Find where the given text appears and provide that cell's center as [x, y] coordinate. 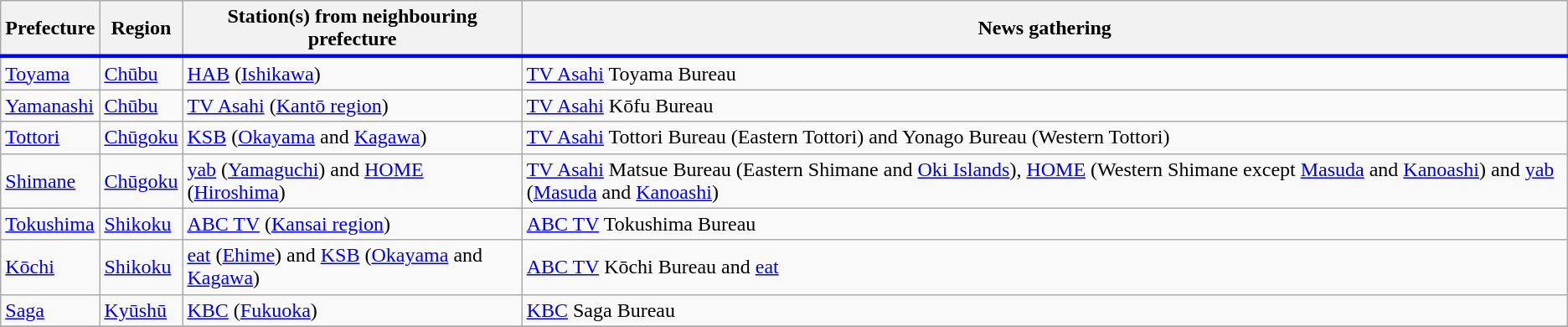
KBC (Fukuoka) [352, 310]
TV Asahi Kōfu Bureau [1044, 106]
Kyūshū [141, 310]
Region [141, 29]
TV Asahi Matsue Bureau (Eastern Shimane and Oki Islands), HOME (Western Shimane except Masuda and Kanoashi) and yab (Masuda and Kanoashi) [1044, 181]
yab (Yamaguchi) and HOME (Hiroshima) [352, 181]
ABC TV Tokushima Bureau [1044, 224]
Station(s) from neighbouring prefecture [352, 29]
Tokushima [50, 224]
eat (Ehime) and KSB (Okayama and Kagawa) [352, 267]
Prefecture [50, 29]
ABC TV (Kansai region) [352, 224]
HAB (Ishikawa) [352, 73]
KSB (Okayama and Kagawa) [352, 138]
Tottori [50, 138]
TV Asahi (Kantō region) [352, 106]
Yamanashi [50, 106]
Saga [50, 310]
TV Asahi Tottori Bureau (Eastern Tottori) and Yonago Bureau (Western Tottori) [1044, 138]
TV Asahi Toyama Bureau [1044, 73]
Toyama [50, 73]
Kōchi [50, 267]
Shimane [50, 181]
KBC Saga Bureau [1044, 310]
ABC TV Kōchi Bureau and eat [1044, 267]
News gathering [1044, 29]
